Search for the cell housing the specified text and yield its [x, y] center coordinate. 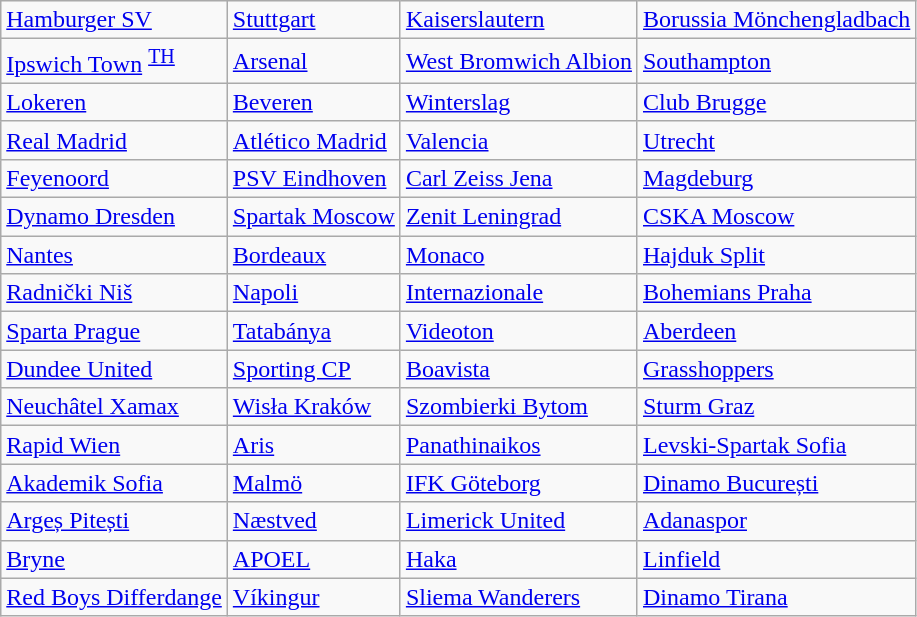
Stuttgart [314, 20]
Aris [314, 445]
Adanaspor [776, 521]
Dynamo Dresden [114, 217]
Wisła Kraków [314, 407]
Aberdeen [776, 331]
Tatabánya [314, 331]
Monaco [518, 255]
West Bromwich Albion [518, 62]
Nantes [114, 255]
Næstved [314, 521]
Atlético Madrid [314, 140]
Neuchâtel Xamax [114, 407]
Internazionale [518, 293]
Bordeaux [314, 255]
Arsenal [314, 62]
Hamburger SV [114, 20]
Sparta Prague [114, 331]
Dinamo Tirana [776, 597]
Rapid Wien [114, 445]
Valencia [518, 140]
Radnički Niš [114, 293]
Dinamo București [776, 483]
Red Boys Differdange [114, 597]
Linfield [776, 559]
Bryne [114, 559]
Feyenoord [114, 178]
PSV Eindhoven [314, 178]
Real Madrid [114, 140]
Szombierki Bytom [518, 407]
Southampton [776, 62]
Winterslag [518, 102]
Hajduk Split [776, 255]
Víkingur [314, 597]
Magdeburg [776, 178]
Napoli [314, 293]
Boavista [518, 369]
Akademik Sofia [114, 483]
Malmö [314, 483]
Dundee United [114, 369]
Sporting CP [314, 369]
Limerick United [518, 521]
Argeș Pitești [114, 521]
Panathinaikos [518, 445]
Borussia Mönchengladbach [776, 20]
Kaiserslautern [518, 20]
Zenit Leningrad [518, 217]
Carl Zeiss Jena [518, 178]
IFK Göteborg [518, 483]
CSKA Moscow [776, 217]
Beveren [314, 102]
Sturm Graz [776, 407]
Videoton [518, 331]
Ipswich Town TH [114, 62]
Lokeren [114, 102]
Levski-Spartak Sofia [776, 445]
Grasshoppers [776, 369]
Spartak Moscow [314, 217]
APOEL [314, 559]
Utrecht [776, 140]
Bohemians Praha [776, 293]
Haka [518, 559]
Club Brugge [776, 102]
Sliema Wanderers [518, 597]
